Pinpoint the cell where the given text exists, returning its [x, y] midpoint coordinate. 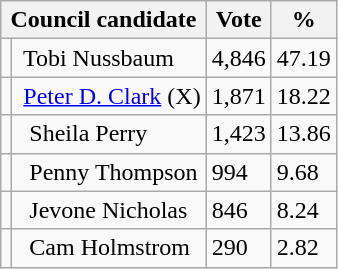
47.19 [304, 58]
846 [238, 210]
1,423 [238, 134]
Jevone Nicholas [109, 210]
290 [238, 248]
Vote [238, 20]
18.22 [304, 96]
9.68 [304, 172]
% [304, 20]
Sheila Perry [109, 134]
13.86 [304, 134]
Council candidate [104, 20]
Penny Thompson [109, 172]
8.24 [304, 210]
Peter D. Clark (X) [109, 96]
994 [238, 172]
2.82 [304, 248]
Tobi Nussbaum [109, 58]
1,871 [238, 96]
4,846 [238, 58]
Cam Holmstrom [109, 248]
